Pinpoint the cell where the given text exists, returning its (X, Y) midpoint coordinate. 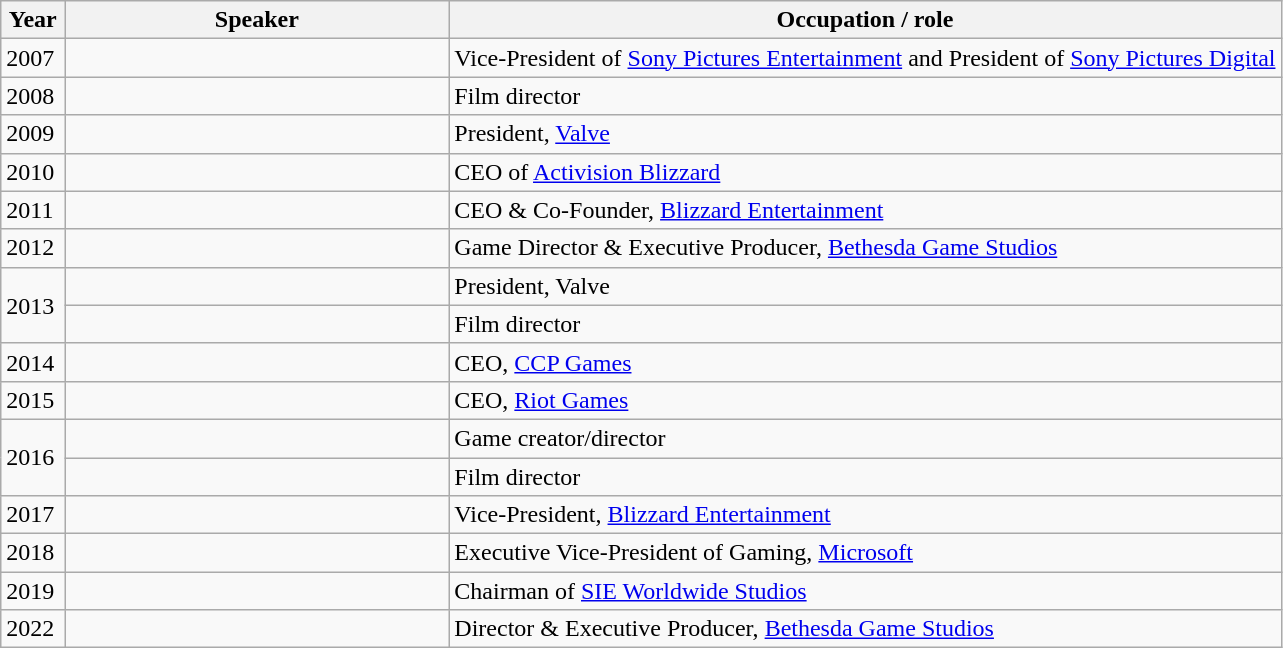
2017 (33, 515)
Occupation / role (865, 20)
Year (33, 20)
2013 (33, 305)
2015 (33, 400)
Vice-President, Blizzard Entertainment (865, 515)
Director & Executive Producer, Bethesda Game Studios (865, 629)
CEO, CCP Games (865, 362)
CEO & Co-Founder, Blizzard Entertainment (865, 210)
2016 (33, 457)
Chairman of SIE Worldwide Studios (865, 591)
Game Director & Executive Producer, Bethesda Game Studios (865, 248)
Executive Vice-President of Gaming, Microsoft (865, 553)
2018 (33, 553)
2011 (33, 210)
2010 (33, 172)
Game creator/director (865, 438)
2009 (33, 134)
CEO of Activision Blizzard (865, 172)
CEO, Riot Games (865, 400)
2007 (33, 58)
2008 (33, 96)
2019 (33, 591)
2014 (33, 362)
Vice-President of Sony Pictures Entertainment and President of Sony Pictures Digital (865, 58)
2022 (33, 629)
Speaker (257, 20)
2012 (33, 248)
